Pinpoint the cell where the given text exists, returning its [x, y] midpoint coordinate. 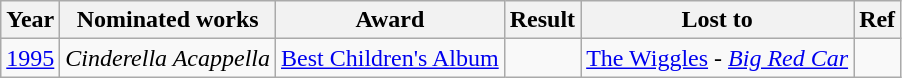
Best Children's Album [390, 58]
Result [542, 20]
Ref [878, 20]
Cinderella Acappella [168, 58]
The Wiggles - Big Red Car [718, 58]
Award [390, 20]
Nominated works [168, 20]
Lost to [718, 20]
1995 [30, 58]
Year [30, 20]
